Capture the cell that displays the provided text and extract its [x, y] central coordinate. 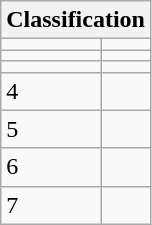
4 [52, 91]
7 [52, 205]
Classification [76, 20]
5 [52, 129]
6 [52, 167]
